Return [X, Y] of the center of cell containing provided text 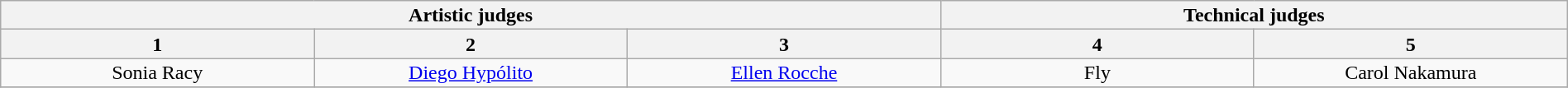
Technical judges [1254, 15]
Artistic judges [471, 15]
Fly [1097, 72]
5 [1411, 44]
2 [471, 44]
3 [784, 44]
1 [157, 44]
Ellen Rocche [784, 72]
Sonia Racy [157, 72]
Carol Nakamura [1411, 72]
4 [1097, 44]
Diego Hypólito [471, 72]
